Find where the given text appears and provide that cell's center as (x, y) coordinate. 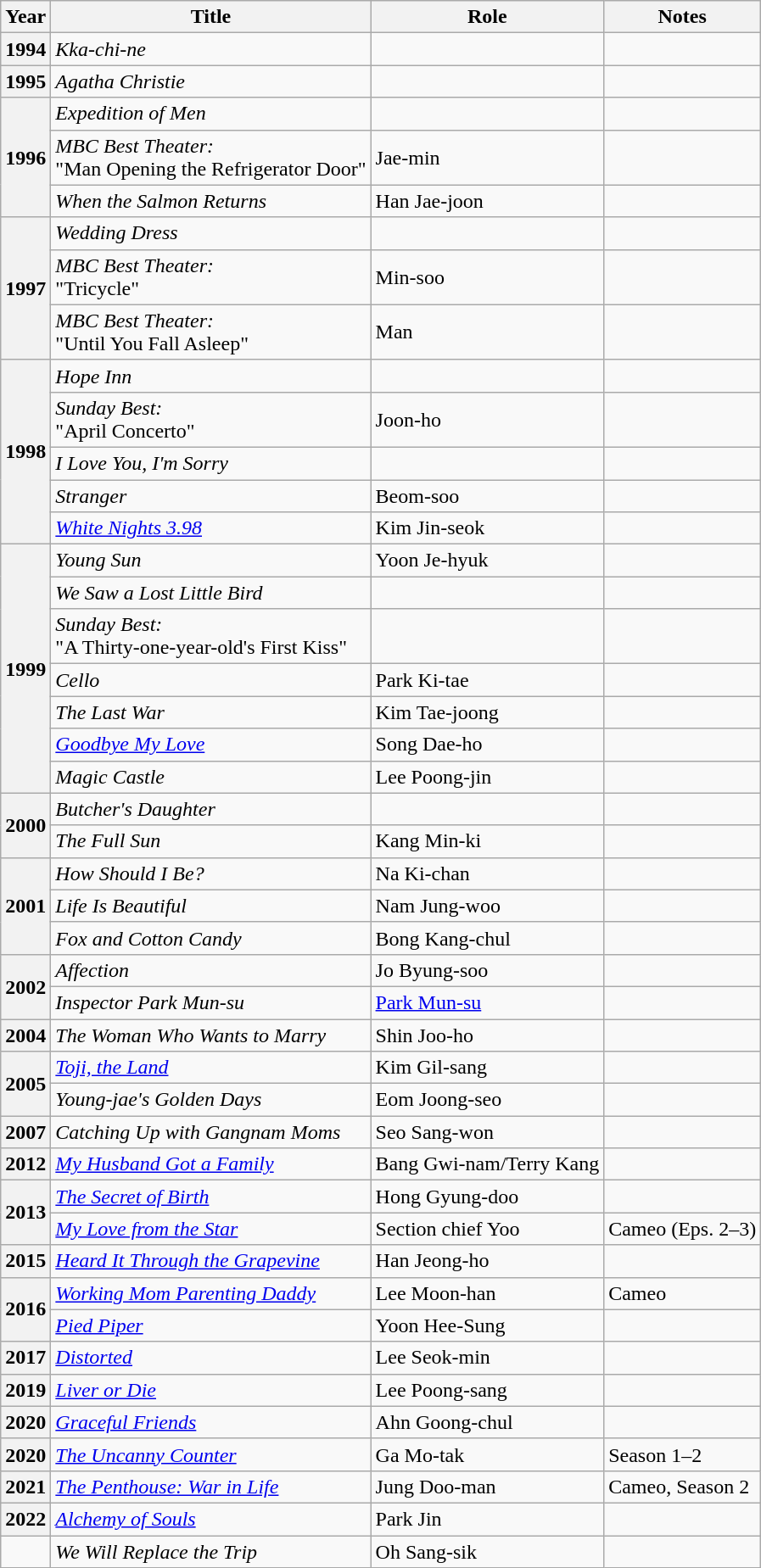
2005 (25, 1084)
Na Ki-chan (487, 873)
Affection (210, 970)
Min-soo (487, 276)
2007 (25, 1132)
Bang Gwi-nam/Terry Kang (487, 1164)
2015 (25, 1261)
1995 (25, 81)
Oh Sang-sik (487, 1551)
1996 (25, 158)
Goodbye My Love (210, 745)
Seo Sang-won (487, 1132)
MBC Best Theater: "Until You Fall Asleep" (210, 332)
2000 (25, 825)
Lee Poong-jin (487, 777)
Hope Inn (210, 376)
2012 (25, 1164)
Stranger (210, 496)
The Uncanny Counter (210, 1454)
The Woman Who Wants to Marry (210, 1035)
Park Mun-su (487, 1002)
Song Dae-ho (487, 745)
Beom-soo (487, 496)
2004 (25, 1035)
Cameo, Season 2 (682, 1487)
The Secret of Birth (210, 1197)
Park Jin (487, 1519)
Nam Jung-woo (487, 906)
1998 (25, 451)
How Should I Be? (210, 873)
Section chief Yoo (487, 1229)
The Last War (210, 712)
Jae-min (487, 158)
Cello (210, 680)
Agatha Christie (210, 81)
Ahn Goong-chul (487, 1422)
Pied Piper (210, 1325)
Yoon Hee-Sung (487, 1325)
Yoon Je-hyuk (487, 561)
Han Jae-joon (487, 201)
Graceful Friends (210, 1422)
Toji, the Land (210, 1068)
Alchemy of Souls (210, 1519)
Kka-chi-ne (210, 49)
Ga Mo-tak (487, 1454)
Heard It Through the Grapevine (210, 1261)
Lee Seok-min (487, 1358)
Magic Castle (210, 777)
Park Ki-tae (487, 680)
2019 (25, 1390)
Young-jae's Golden Days (210, 1100)
Han Jeong-ho (487, 1261)
Role (487, 17)
We Will Replace the Trip (210, 1551)
MBC Best Theater: "Tricycle" (210, 276)
Cameo (Eps. 2–3) (682, 1229)
Eom Joong-seo (487, 1100)
The Penthouse: War in Life (210, 1487)
When the Salmon Returns (210, 201)
Man (487, 332)
2013 (25, 1213)
Jung Doo-man (487, 1487)
Season 1–2 (682, 1454)
White Nights 3.98 (210, 528)
Young Sun (210, 561)
Kang Min-ki (487, 841)
1997 (25, 288)
Kim Gil-sang (487, 1068)
MBC Best Theater: "Man Opening the Refrigerator Door" (210, 158)
Expedition of Men (210, 114)
Kim Jin-seok (487, 528)
2022 (25, 1519)
2021 (25, 1487)
Bong Kang-chul (487, 938)
Notes (682, 17)
Title (210, 17)
Year (25, 17)
Catching Up with Gangnam Moms (210, 1132)
Jo Byung-soo (487, 970)
Hong Gyung-doo (487, 1197)
Working Mom Parenting Daddy (210, 1293)
2017 (25, 1358)
1999 (25, 668)
Lee Poong-sang (487, 1390)
Lee Moon-han (487, 1293)
Wedding Dress (210, 233)
2016 (25, 1309)
Liver or Die (210, 1390)
My Love from the Star (210, 1229)
2002 (25, 986)
Butcher's Daughter (210, 809)
Joon-ho (487, 419)
Shin Joo-ho (487, 1035)
2001 (25, 906)
Cameo (682, 1293)
Fox and Cotton Candy (210, 938)
Sunday Best: "April Concerto" (210, 419)
My Husband Got a Family (210, 1164)
Sunday Best: "A Thirty-one-year-old's First Kiss" (210, 636)
We Saw a Lost Little Bird (210, 593)
Kim Tae-joong (487, 712)
Inspector Park Mun-su (210, 1002)
The Full Sun (210, 841)
1994 (25, 49)
Distorted (210, 1358)
I Love You, I'm Sorry (210, 463)
Life Is Beautiful (210, 906)
